Scan for the cell matching the given text and deliver its (X, Y) coordinate at center. 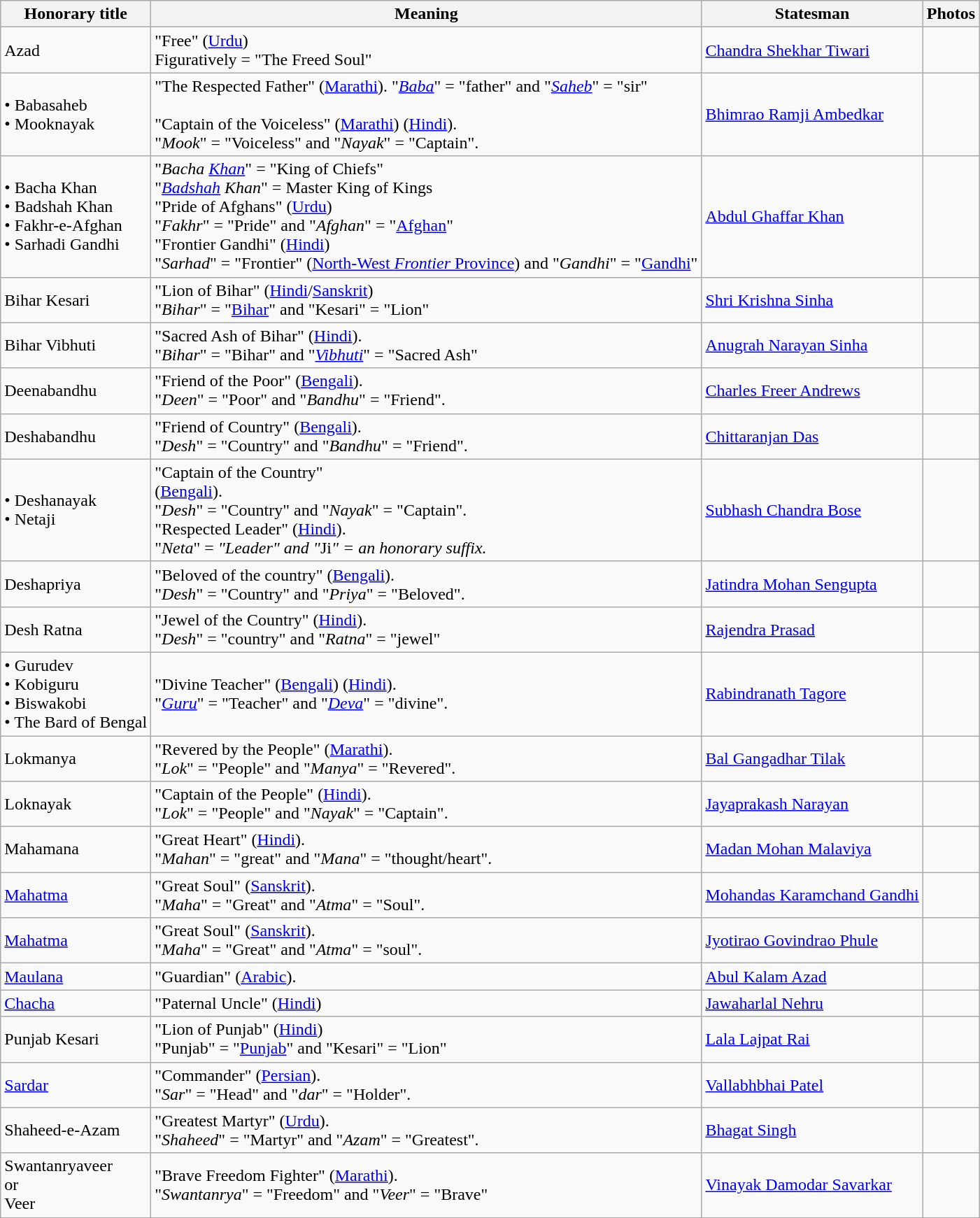
• Babasaheb• Mooknayak (76, 115)
Deshabandhu (76, 437)
Subhash Chandra Bose (812, 510)
Vallabhbhai Patel (812, 1084)
Loknayak (76, 805)
"Greatest Martyr" (Urdu)."Shaheed" = "Martyr" and "Azam" = "Greatest". (427, 1131)
"Friend of the Poor" (Bengali)."Deen" = "Poor" and "Bandhu" = "Friend". (427, 390)
Statesman (812, 14)
• Gurudev• Kobiguru• Biswakobi• The Bard of Bengal (76, 694)
"Paternal Uncle" (Hindi) (427, 1003)
"Revered by the People" (Marathi)."Lok" = "People" and "Manya" = "Revered". (427, 758)
Madan Mohan Malaviya (812, 849)
Bal Gangadhar Tilak (812, 758)
Maulana (76, 977)
Mohandas Karamchand Gandhi (812, 895)
Sardar (76, 1084)
Vinayak Damodar Savarkar (812, 1185)
"Guardian" (Arabic). (427, 977)
Deshapriya (76, 583)
Bihar Vibhuti (76, 346)
"Divine Teacher" (Bengali) (Hindi)."Guru" = "Teacher" and "Deva" = "divine". (427, 694)
"Brave Freedom Fighter" (Marathi). "Swantanrya" = "Freedom" and "Veer" = "Brave" (427, 1185)
Desh Ratna (76, 630)
Anugrah Narayan Sinha (812, 346)
Abdul Ghaffar Khan (812, 217)
Mahamana (76, 849)
Charles Freer Andrews (812, 390)
"Lion of Bihar" (Hindi/Sanskrit)"Bihar" = "Bihar" and "Kesari" = "Lion" (427, 299)
Chittaranjan Das (812, 437)
Shaheed-e-Azam (76, 1131)
Lala Lajpat Rai (812, 1040)
• Bacha Khan• Badshah Khan• Fakhr-e-Afghan• Sarhadi Gandhi (76, 217)
Honorary title (76, 14)
Chacha (76, 1003)
• Deshanayak• Netaji (76, 510)
Abul Kalam Azad (812, 977)
Rabindranath Tagore (812, 694)
"Lion of Punjab" (Hindi)"Punjab" = "Punjab" and "Kesari" = "Lion" (427, 1040)
"Great Heart" (Hindi)."Mahan" = "great" and "Mana" = "thought/heart". (427, 849)
Deenabandhu (76, 390)
Azad (76, 50)
Meaning (427, 14)
Jayaprakash Narayan (812, 805)
Chandra Shekhar Tiwari (812, 50)
"Commander" (Persian)."Sar" = "Head" and "dar" = "Holder". (427, 1084)
Punjab Kesari (76, 1040)
Photos (951, 14)
Jawaharlal Nehru (812, 1003)
Rajendra Prasad (812, 630)
Lokmanya (76, 758)
"Great Soul" (Sanskrit)."Maha" = "Great" and "Atma" = "soul". (427, 940)
Bihar Kesari (76, 299)
Shri Krishna Sinha (812, 299)
"Free" (Urdu)Figuratively = "The Freed Soul" (427, 50)
Jyotirao Govindrao Phule (812, 940)
"Beloved of the country" (Bengali)."Desh" = "Country" and "Priya" = "Beloved". (427, 583)
Jatindra Mohan Sengupta (812, 583)
"Great Soul" (Sanskrit)."Maha" = "Great" and "Atma" = "Soul". (427, 895)
Bhagat Singh (812, 1131)
"Sacred Ash of Bihar" (Hindi)."Bihar" = "Bihar" and "Vibhuti" = "Sacred Ash" (427, 346)
Swantanryaveer or Veer (76, 1185)
"Jewel of the Country" (Hindi)."Desh" = "country" and "Ratna" = "jewel" (427, 630)
"Friend of Country" (Bengali)."Desh" = "Country" and "Bandhu" = "Friend". (427, 437)
"Captain of the People" (Hindi)."Lok" = "People" and "Nayak" = "Captain". (427, 805)
Bhimrao Ramji Ambedkar (812, 115)
